Search for the cell housing the specified text and yield its [x, y] center coordinate. 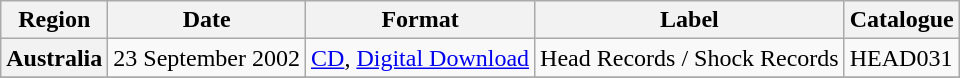
Region [54, 20]
Format [420, 20]
Date [207, 20]
Catalogue [902, 20]
Australia [54, 58]
23 September 2002 [207, 58]
Head Records / Shock Records [690, 58]
Label [690, 20]
CD, Digital Download [420, 58]
HEAD031 [902, 58]
